Locate the cell with the specified text and output its [X, Y] center coordinate. 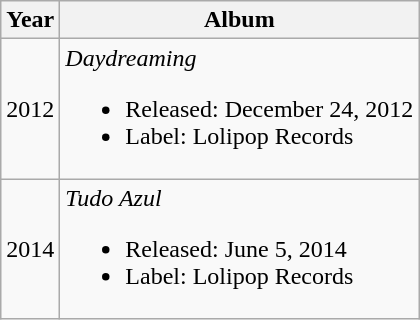
Album [240, 20]
DaydreamingReleased: December 24, 2012 Label: Lolipop Records [240, 109]
2014 [30, 249]
2012 [30, 109]
Year [30, 20]
Tudo AzulReleased: June 5, 2014 Label: Lolipop Records [240, 249]
